Output the [X, Y] coordinate of the center of the cell containing the given text.  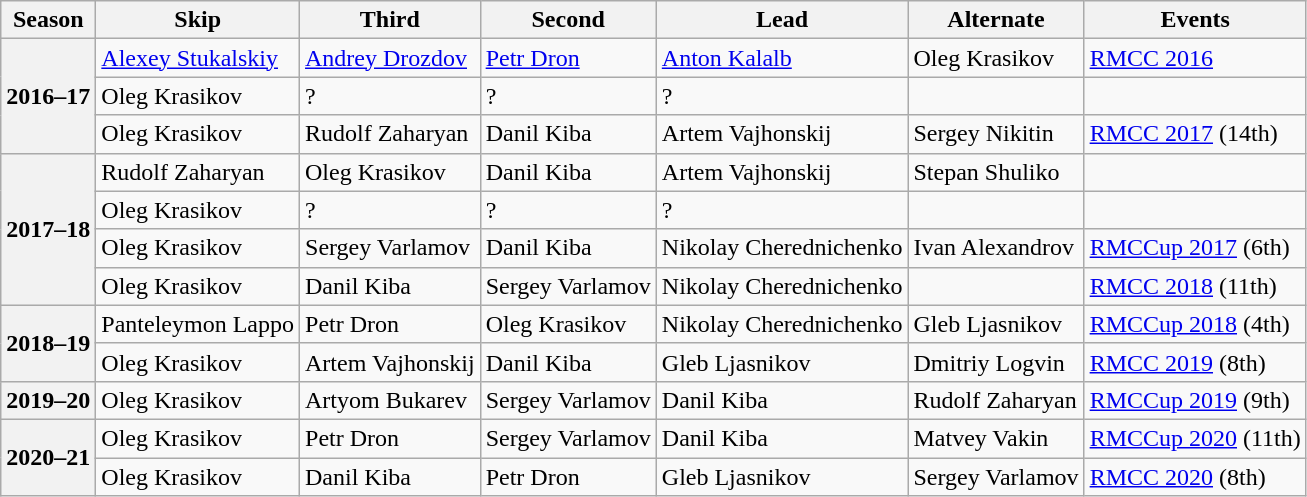
Dmitriy Logvin [996, 362]
RMCC 2020 (8th) [1195, 477]
RMCCup 2017 (6th) [1195, 248]
Second [568, 20]
Lead [782, 20]
2019–20 [48, 400]
Stepan Shuliko [996, 172]
RMCCup 2018 (4th) [1195, 324]
Alexey Stukalskiy [198, 58]
2017–18 [48, 229]
Skip [198, 20]
Season [48, 20]
Alternate [996, 20]
2016–17 [48, 96]
2018–19 [48, 343]
Matvey Vakin [996, 438]
Sergey Nikitin [996, 134]
RMCCup 2020 (11th) [1195, 438]
Anton Kalalb [782, 58]
2020–21 [48, 457]
Ivan Alexandrov [996, 248]
Panteleymon Lappo [198, 324]
RMCC 2019 (8th) [1195, 362]
Events [1195, 20]
Artyom Bukarev [390, 400]
RMCC 2017 (14th) [1195, 134]
RMCCup 2019 (9th) [1195, 400]
Third [390, 20]
RMCC 2018 (11th) [1195, 286]
RMCC 2016 [1195, 58]
Andrey Drozdov [390, 58]
